Identify which cell holds the provided text, then report its [X, Y] central coordinate. 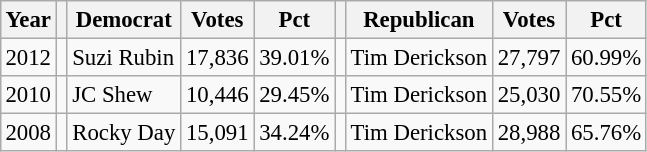
2008 [28, 133]
17,836 [218, 57]
27,797 [528, 57]
60.99% [606, 57]
Rocky Day [124, 133]
15,091 [218, 133]
39.01% [294, 57]
2012 [28, 57]
Democrat [124, 20]
10,446 [218, 95]
JC Shew [124, 95]
28,988 [528, 133]
25,030 [528, 95]
Republican [418, 20]
70.55% [606, 95]
34.24% [294, 133]
Suzi Rubin [124, 57]
65.76% [606, 133]
2010 [28, 95]
29.45% [294, 95]
Year [28, 20]
